Return (x, y) of the center of cell containing provided text 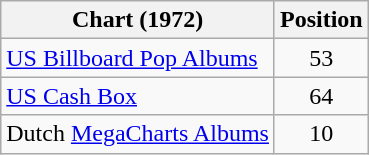
US Billboard Pop Albums (138, 58)
US Cash Box (138, 96)
Chart (1972) (138, 20)
10 (321, 134)
64 (321, 96)
Position (321, 20)
53 (321, 58)
Dutch MegaCharts Albums (138, 134)
